Output the (x, y) coordinate of the center of the cell containing the given text.  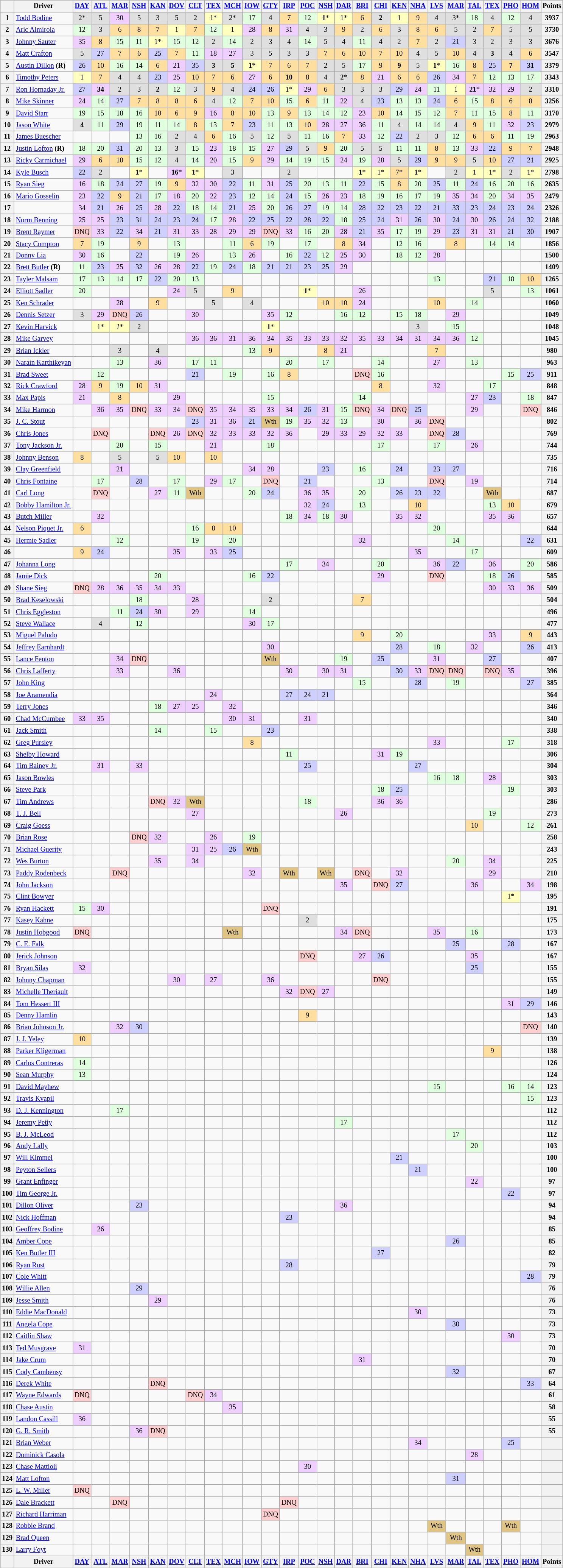
Tayler Malsam (43, 279)
Brian Weber (43, 1443)
104 (8, 1241)
Ken Schrader (43, 303)
65 (8, 778)
Jeffrey Earnhardt (43, 647)
2963 (552, 137)
101 (8, 1206)
David Starr (43, 113)
631 (552, 541)
Joe Aramendia (43, 695)
273 (552, 814)
Justin Lofton (R) (43, 148)
53 (8, 635)
116 (8, 1384)
Jason Bowles (43, 778)
585 (552, 576)
93 (8, 1110)
Peyton Sellers (43, 1170)
Amber Cope (43, 1241)
45 (8, 541)
Johanna Long (43, 564)
Shane Sieg (43, 588)
Jamie Dick (43, 576)
62 (8, 742)
3* (456, 18)
117 (8, 1396)
63 (8, 754)
Jeremy Petty (43, 1122)
46 (8, 553)
B. J. McLeod (43, 1134)
Mike Garvey (43, 339)
1409 (552, 267)
Brian Ickler (43, 351)
364 (552, 695)
1061 (552, 292)
Michael Guerity (43, 850)
Cole Whitt (43, 1277)
Chase Austin (43, 1407)
195 (552, 897)
Narain Karthikeyan (43, 363)
115 (8, 1371)
Craig Goess (43, 825)
261 (552, 825)
Dominick Casola (43, 1455)
Paddy Rodenbeck (43, 873)
102 (8, 1218)
Ricky Carmichael (43, 161)
Dillon Oliver (43, 1206)
396 (552, 671)
G. R. Smith (43, 1431)
714 (552, 481)
609 (552, 553)
769 (552, 434)
Ryan Hackett (43, 909)
Mike Harmon (43, 410)
Max Papis (43, 398)
78 (8, 932)
71 (8, 850)
2948 (552, 148)
3937 (552, 18)
980 (552, 351)
3256 (552, 101)
Ron Hornaday Jr. (43, 89)
Richard Harriman (43, 1515)
Andy Lally (43, 1147)
Stacy Compton (43, 244)
Tom Hessert III (43, 1003)
413 (552, 647)
Tony Jackson Jr. (43, 445)
7* (400, 173)
Carlos Contreras (43, 1063)
443 (552, 635)
Ryan Sieg (43, 184)
385 (552, 683)
Landon Cassill (43, 1419)
L. W. Miller (43, 1490)
Derek White (43, 1384)
68 (8, 814)
407 (552, 660)
83 (8, 992)
963 (552, 363)
59 (8, 707)
744 (552, 445)
Brad Queen (43, 1538)
3676 (552, 42)
98 (8, 1170)
95 (8, 1134)
Johnny Chapman (43, 980)
Greg Pursley (43, 742)
Rick Crawford (43, 386)
198 (552, 885)
Will Kimmel (43, 1158)
56 (8, 671)
108 (8, 1289)
T. J. Bell (43, 814)
509 (552, 588)
258 (552, 838)
72 (8, 861)
2326 (552, 208)
Clay Greenfield (43, 470)
3310 (552, 89)
504 (552, 600)
Chris Eggleston (43, 612)
Larry Foyt (43, 1550)
111 (8, 1325)
60 (8, 719)
D. J. Kennington (43, 1110)
1500 (552, 256)
Caitlin Shaw (43, 1336)
Justin Hobgood (43, 932)
130 (8, 1550)
121 (8, 1443)
146 (552, 1003)
John King (43, 683)
37 (8, 445)
Nick Hoffman (43, 1218)
Dale Brackett (43, 1502)
Miguel Paludo (43, 635)
1048 (552, 327)
Robbie Brand (43, 1526)
Bobby Hamilton Jr. (43, 505)
Cody Cambensy (43, 1371)
57 (8, 683)
Johnny Sauter (43, 42)
Mike Skinner (43, 101)
286 (552, 802)
114 (8, 1360)
96 (8, 1147)
3170 (552, 113)
679 (552, 505)
346 (552, 707)
41 (8, 493)
175 (552, 921)
Donny Lia (43, 256)
Jerick Johnson (43, 956)
87 (8, 1039)
Parker Kligerman (43, 1051)
644 (552, 529)
225 (552, 861)
43 (8, 517)
687 (552, 493)
Brad Keselowski (43, 600)
Grant Enfinger (43, 1182)
91 (8, 1087)
42 (8, 505)
2979 (552, 125)
105 (8, 1253)
Tim Andrews (43, 802)
Todd Bodine (43, 18)
Hermie Sadler (43, 541)
2188 (552, 220)
304 (552, 766)
Jesse Smith (43, 1300)
69 (8, 825)
1049 (552, 315)
Brent Raymer (43, 232)
Chad McCumbee (43, 719)
J. C. Stout (43, 422)
139 (552, 1039)
Tim George Jr. (43, 1194)
Lance Fenton (43, 660)
127 (8, 1515)
77 (8, 921)
Jack Smith (43, 731)
66 (8, 790)
Denny Hamlin (43, 1016)
129 (8, 1538)
Matt Lofton (43, 1479)
Timothy Peters (43, 77)
113 (8, 1348)
586 (552, 564)
Nelson Piquet Jr. (43, 529)
122 (8, 1455)
143 (552, 1016)
Steve Park (43, 790)
Terry Jones (43, 707)
Carl Long (43, 493)
109 (8, 1300)
Tim Bainey Jr. (43, 766)
Brett Butler (R) (43, 267)
306 (552, 754)
210 (552, 873)
44 (8, 529)
Elliott Sadler (43, 292)
1265 (552, 279)
106 (8, 1265)
C. E. Falk (43, 944)
911 (552, 374)
Brad Sweet (43, 374)
657 (552, 517)
52 (8, 624)
477 (552, 624)
Eddie MacDonald (43, 1312)
3730 (552, 30)
51 (8, 612)
3379 (552, 66)
243 (552, 850)
Wayne Edwards (43, 1396)
21* (474, 89)
118 (8, 1407)
J. J. Yeley (43, 1039)
38 (8, 457)
1856 (552, 244)
340 (552, 719)
140 (552, 1028)
Mario Gosselin (43, 196)
149 (552, 992)
Chase Mattioli (43, 1467)
802 (552, 422)
848 (552, 386)
88 (8, 1051)
39 (8, 470)
138 (552, 1051)
Kasey Kahne (43, 921)
Ken Butler III (43, 1253)
Kyle Busch (43, 173)
80 (8, 956)
89 (8, 1063)
Steve Wallace (43, 624)
2635 (552, 184)
Jake Crum (43, 1360)
47 (8, 564)
2798 (552, 173)
48 (8, 576)
84 (8, 1003)
Austin Dillon (R) (43, 66)
716 (552, 470)
3547 (552, 54)
Chris Jones (43, 434)
496 (552, 612)
Geoffrey Bodine (43, 1229)
40 (8, 481)
Kevin Harvick (43, 327)
Ted Musgrave (43, 1348)
3343 (552, 77)
Aric Almirola (43, 30)
2479 (552, 196)
Willie Allen (43, 1289)
90 (8, 1075)
Butch Miller (43, 517)
86 (8, 1028)
318 (552, 742)
Michelle Theriault (43, 992)
Angela Cope (43, 1325)
74 (8, 885)
1907 (552, 232)
847 (552, 398)
99 (8, 1182)
50 (8, 600)
Shelby Howard (43, 754)
James Buescher (43, 137)
Chris Fontaine (43, 481)
75 (8, 897)
2925 (552, 161)
16* (177, 173)
49 (8, 588)
Dennis Setzer (43, 315)
Ryan Rust (43, 1265)
Norm Benning (43, 220)
Matt Crafton (43, 54)
107 (8, 1277)
Travis Kvapil (43, 1099)
125 (8, 1490)
128 (8, 1526)
Brian Johnson Jr. (43, 1028)
81 (8, 968)
1045 (552, 339)
Johnny Benson (43, 457)
Brian Rose (43, 838)
54 (8, 647)
191 (552, 909)
1060 (552, 303)
92 (8, 1099)
119 (8, 1419)
173 (552, 932)
120 (8, 1431)
110 (8, 1312)
Chris Lafferty (43, 671)
846 (552, 410)
Wes Burton (43, 861)
Bryan Silas (43, 968)
John Jackson (43, 885)
Jason White (43, 125)
Sean Murphy (43, 1075)
735 (552, 457)
338 (552, 731)
David Mayhew (43, 1087)
Clint Bowyer (43, 897)
